Return the (x, y) coordinate for the center point of the cell that contains the specified text.  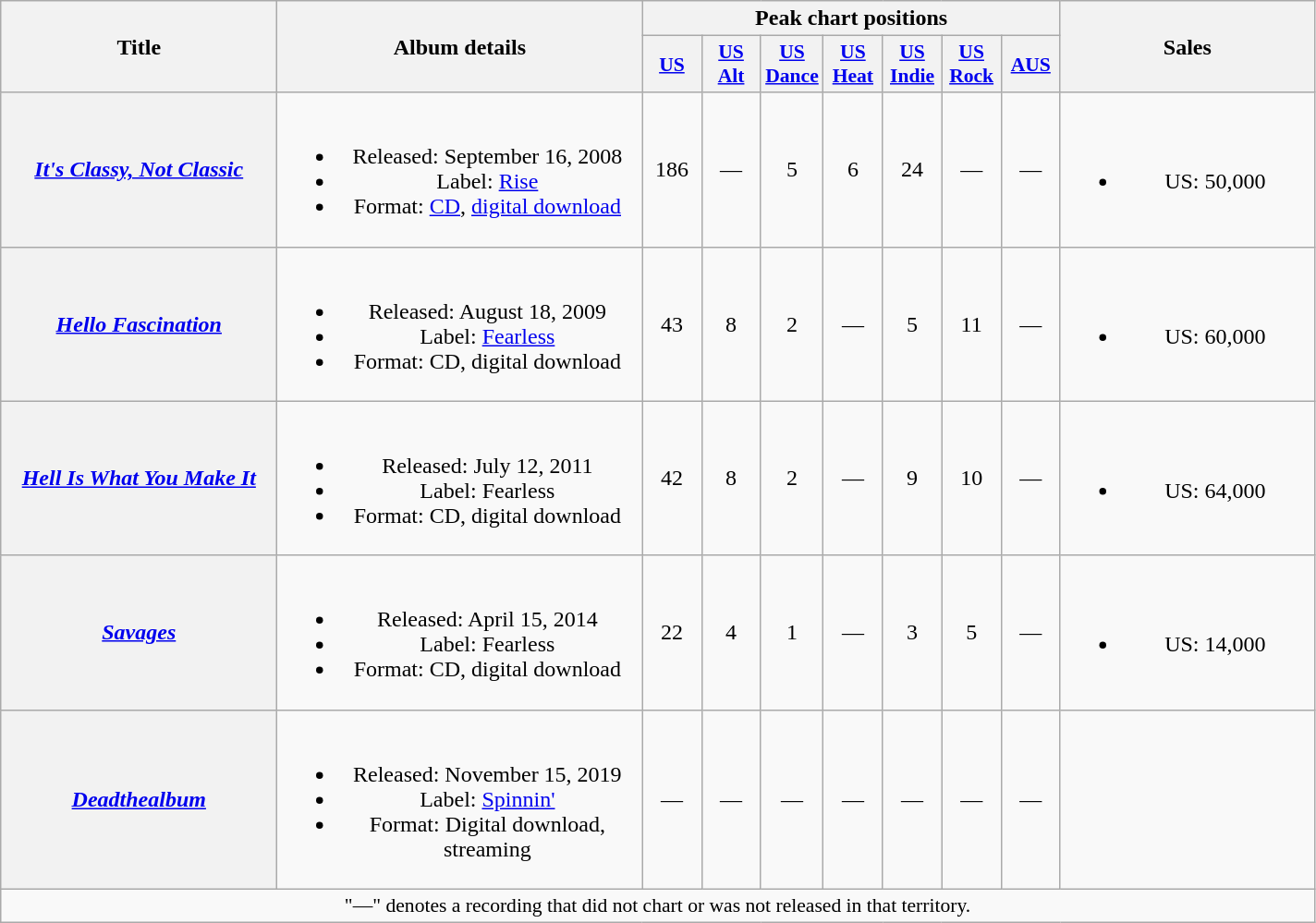
AUS (1030, 65)
US Heat (853, 65)
US: 64,000 (1187, 479)
3 (912, 632)
Sales (1187, 46)
US Alt (731, 65)
6 (853, 170)
1 (792, 632)
US (672, 65)
US: 50,000 (1187, 170)
Deadthealbum (139, 799)
10 (971, 479)
It's Classy, Not Classic (139, 170)
Album details (460, 46)
Hell Is What You Make It (139, 479)
Hello Fascination (139, 323)
Released: November 15, 2019Label: Spinnin'Format: Digital download, streaming (460, 799)
Released: July 12, 2011Label: FearlessFormat: CD, digital download (460, 479)
"—" denotes a recording that did not chart or was not released in that territory. (658, 905)
4 (731, 632)
US Indie (912, 65)
Peak chart positions (851, 18)
43 (672, 323)
Released: September 16, 2008Label: RiseFormat: CD, digital download (460, 170)
11 (971, 323)
Released: August 18, 2009Label: FearlessFormat: CD, digital download (460, 323)
186 (672, 170)
US: 60,000 (1187, 323)
22 (672, 632)
24 (912, 170)
US Rock (971, 65)
US: 14,000 (1187, 632)
US Dance (792, 65)
42 (672, 479)
Savages (139, 632)
Title (139, 46)
Released: April 15, 2014Label: FearlessFormat: CD, digital download (460, 632)
9 (912, 479)
